Output the [X, Y] coordinate of the center of the cell containing the given text.  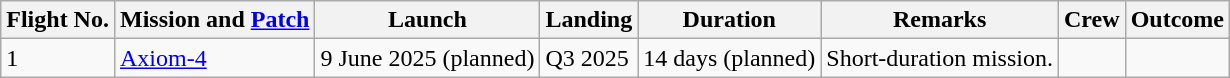
Remarks [940, 20]
Launch [428, 20]
14 days (planned) [730, 58]
9 June 2025 (planned) [428, 58]
Duration [730, 20]
Flight No. [58, 20]
Outcome [1177, 20]
Landing [589, 20]
Q3 2025 [589, 58]
Crew [1092, 20]
Axiom-4 [214, 58]
Short-duration mission. [940, 58]
Mission and Patch [214, 20]
1 [58, 58]
